Capture the cell that displays the provided text and extract its (X, Y) central coordinate. 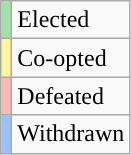
Defeated (71, 96)
Withdrawn (71, 134)
Co-opted (71, 58)
Elected (71, 20)
